Output the [X, Y] coordinate of the center of the cell containing the given text.  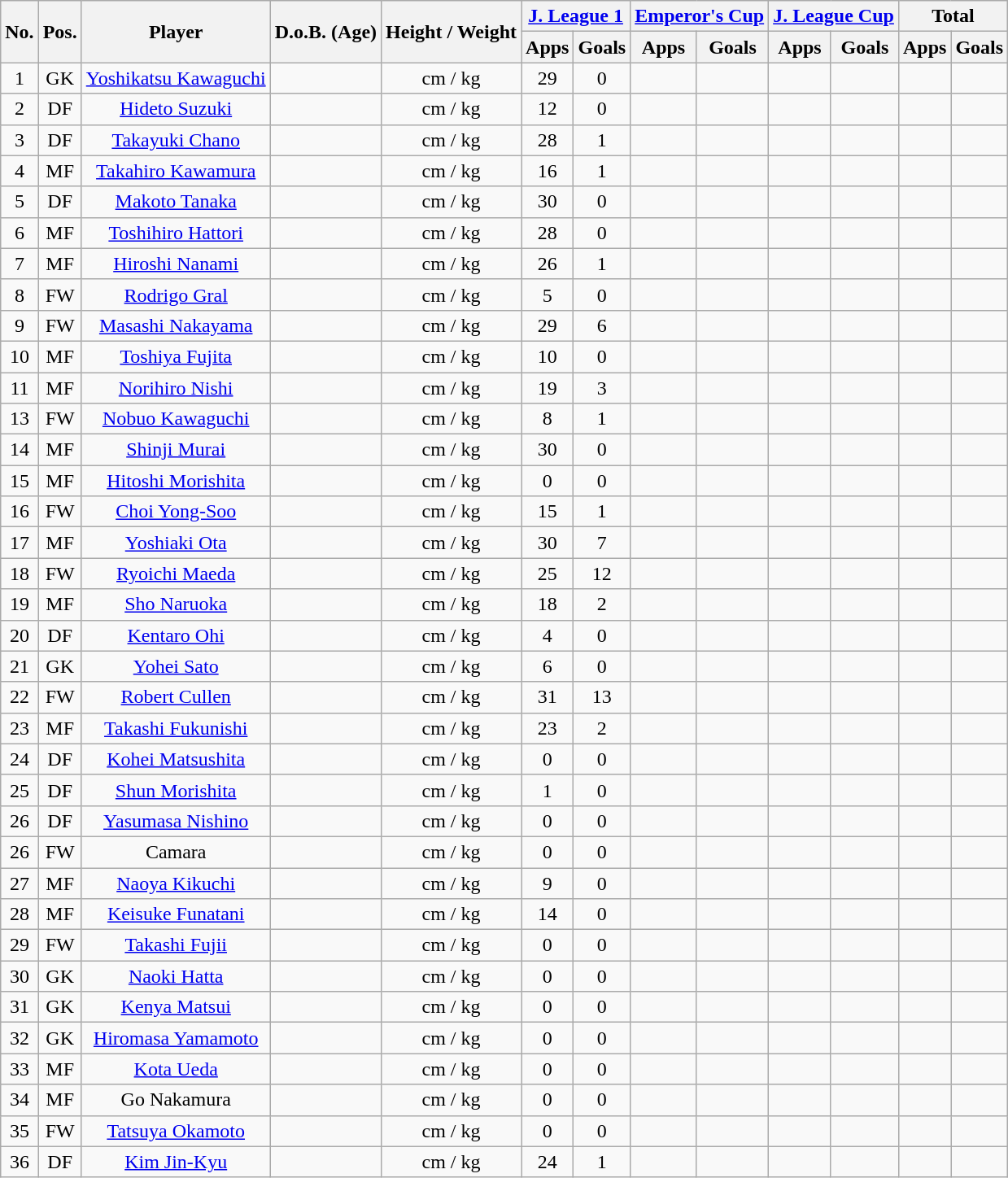
Emperor's Cup [700, 16]
Toshiya Fujita [176, 356]
Kota Ueda [176, 1069]
Player [176, 32]
Kentaro Ohi [176, 635]
Sho Naruoka [176, 604]
J. League 1 [576, 16]
Toshihiro Hattori [176, 233]
Kenya Matsui [176, 1007]
Shun Morishita [176, 790]
Shinji Murai [176, 450]
J. League Cup [834, 16]
35 [20, 1131]
Ryoichi Maeda [176, 574]
36 [20, 1162]
No. [20, 32]
32 [20, 1038]
Kim Jin-Kyu [176, 1162]
Rodrigo Gral [176, 294]
Kohei Matsushita [176, 759]
Height / Weight [452, 32]
33 [20, 1069]
Takahiro Kawamura [176, 171]
Keisuke Funatani [176, 914]
Hitoshi Morishita [176, 481]
27 [20, 883]
17 [20, 543]
Yoshiaki Ota [176, 543]
Choi Yong-Soo [176, 512]
Go Nakamura [176, 1100]
Pos. [60, 32]
Takashi Fujii [176, 945]
Yoshikatsu Kawaguchi [176, 78]
Naoya Kikuchi [176, 883]
Takayuki Chano [176, 140]
Nobuo Kawaguchi [176, 419]
Naoki Hatta [176, 976]
20 [20, 635]
Tatsuya Okamoto [176, 1131]
Makoto Tanaka [176, 202]
Hiroshi Nanami [176, 264]
Yasumasa Nishino [176, 821]
Yohei Sato [176, 666]
Takashi Fukunishi [176, 728]
Norihiro Nishi [176, 388]
Hideto Suzuki [176, 109]
Hiromasa Yamamoto [176, 1038]
Total [953, 16]
21 [20, 666]
11 [20, 388]
Camara [176, 852]
Robert Cullen [176, 697]
34 [20, 1100]
D.o.B. (Age) [325, 32]
Masashi Nakayama [176, 325]
22 [20, 697]
